Scan for the cell matching the given text and deliver its [x, y] coordinate at center. 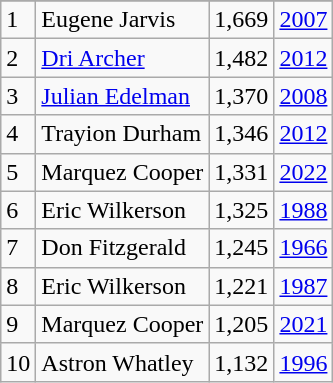
8 [18, 286]
10 [18, 362]
3 [18, 96]
1988 [304, 210]
5 [18, 172]
1966 [304, 248]
Dri Archer [122, 58]
1,221 [242, 286]
2022 [304, 172]
4 [18, 134]
Eugene Jarvis [122, 20]
1,346 [242, 134]
Don Fitzgerald [122, 248]
1,331 [242, 172]
1,325 [242, 210]
7 [18, 248]
2 [18, 58]
1,205 [242, 324]
1 [18, 20]
1,482 [242, 58]
2007 [304, 20]
2021 [304, 324]
1,669 [242, 20]
1,245 [242, 248]
Astron Whatley [122, 362]
9 [18, 324]
1,370 [242, 96]
1,132 [242, 362]
2008 [304, 96]
Julian Edelman [122, 96]
6 [18, 210]
1987 [304, 286]
Trayion Durham [122, 134]
1996 [304, 362]
